Identify which cell holds the provided text, then report its (X, Y) central coordinate. 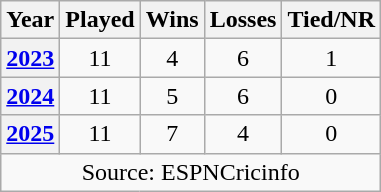
1 (332, 58)
7 (172, 134)
Source: ESPNCricinfo (191, 172)
Losses (243, 20)
Wins (172, 20)
Tied/NR (332, 20)
2023 (30, 58)
Year (30, 20)
Played (100, 20)
2024 (30, 96)
2025 (30, 134)
5 (172, 96)
